For the text-containing cell, return its midpoint in (x, y) coordinate format. 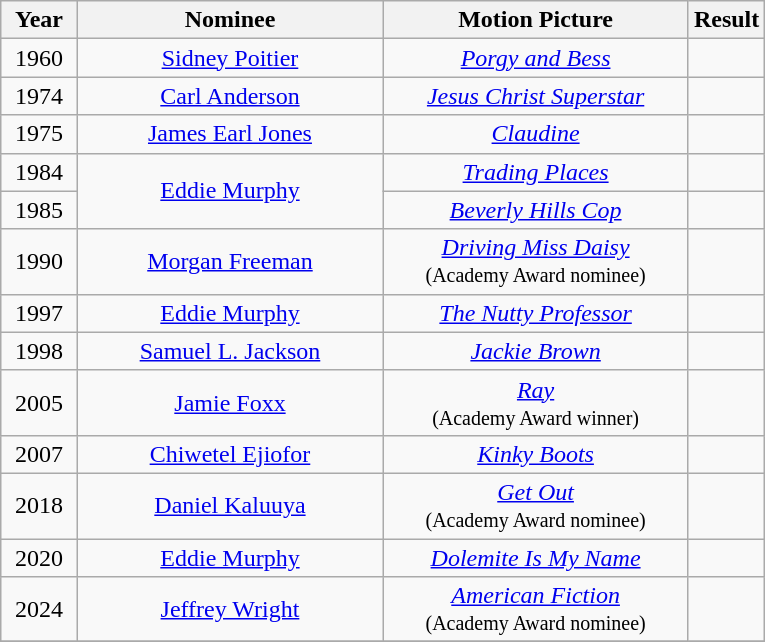
Get Out(Academy Award nominee) (536, 506)
Trading Places (536, 172)
Chiwetel Ejiofor (230, 454)
Year (39, 20)
2020 (39, 557)
Jesus Christ Superstar (536, 96)
1960 (39, 58)
Samuel L. Jackson (230, 351)
1998 (39, 351)
Jeffrey Wright (230, 610)
Ray(Academy Award winner) (536, 402)
Morgan Freeman (230, 262)
Kinky Boots (536, 454)
2005 (39, 402)
Result (726, 20)
1974 (39, 96)
1975 (39, 134)
Claudine (536, 134)
Sidney Poitier (230, 58)
1990 (39, 262)
James Earl Jones (230, 134)
Dolemite Is My Name (536, 557)
The Nutty Professor (536, 313)
1985 (39, 210)
2024 (39, 610)
2018 (39, 506)
Beverly Hills Cop (536, 210)
Motion Picture (536, 20)
American Fiction(Academy Award nominee) (536, 610)
2007 (39, 454)
Driving Miss Daisy(Academy Award nominee) (536, 262)
Porgy and Bess (536, 58)
Daniel Kaluuya (230, 506)
Nominee (230, 20)
1984 (39, 172)
Carl Anderson (230, 96)
1997 (39, 313)
Jackie Brown (536, 351)
Jamie Foxx (230, 402)
